Determine the (X, Y) coordinate at the center of the cell enclosing the given text.  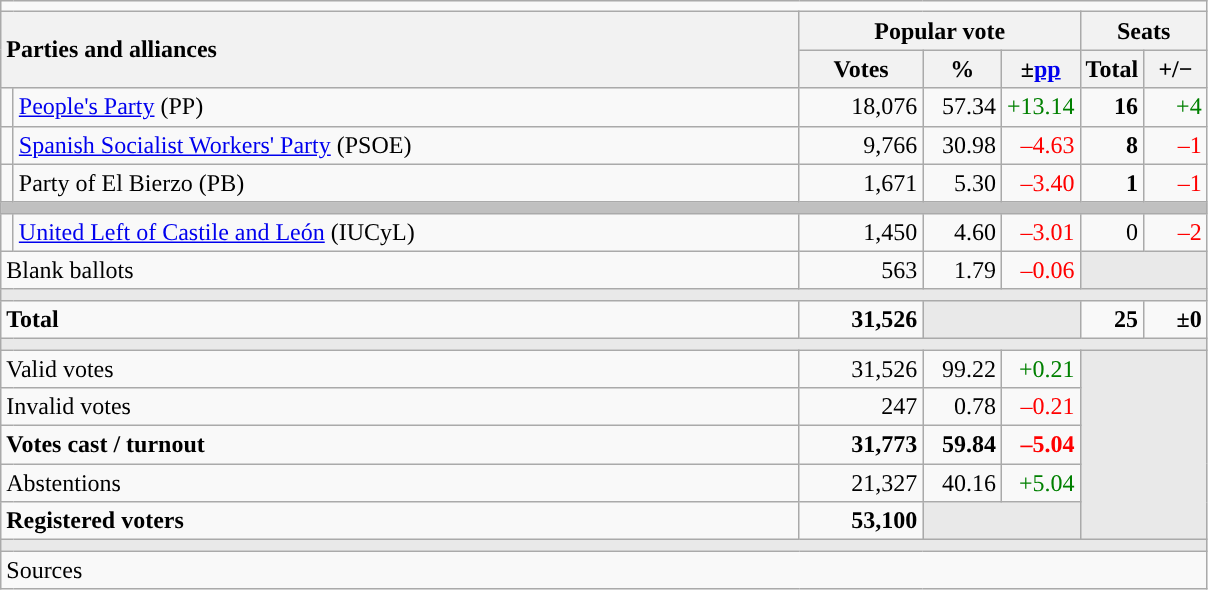
18,076 (861, 107)
16 (1112, 107)
40.16 (962, 483)
+4 (1176, 107)
Votes cast / turnout (400, 445)
–4.63 (1040, 145)
31,773 (861, 445)
8 (1112, 145)
4.60 (962, 232)
30.98 (962, 145)
–5.04 (1040, 445)
25 (1112, 319)
+0.21 (1040, 369)
53,100 (861, 521)
Blank ballots (400, 270)
–0.21 (1040, 407)
–0.06 (1040, 270)
+/− (1176, 69)
Valid votes (400, 369)
Sources (604, 570)
Invalid votes (400, 407)
±pp (1040, 69)
–2 (1176, 232)
United Left of Castile and León (IUCyL) (406, 232)
Spanish Socialist Workers' Party (PSOE) (406, 145)
People's Party (PP) (406, 107)
1.79 (962, 270)
0.78 (962, 407)
1 (1112, 183)
% (962, 69)
Party of El Bierzo (PB) (406, 183)
1,671 (861, 183)
Votes (861, 69)
1,450 (861, 232)
59.84 (962, 445)
99.22 (962, 369)
9,766 (861, 145)
Parties and alliances (400, 50)
±0 (1176, 319)
Popular vote (940, 31)
–3.40 (1040, 183)
+13.14 (1040, 107)
–3.01 (1040, 232)
5.30 (962, 183)
57.34 (962, 107)
21,327 (861, 483)
Abstentions (400, 483)
0 (1112, 232)
247 (861, 407)
563 (861, 270)
+5.04 (1040, 483)
Seats (1144, 31)
Registered voters (400, 521)
